Output the (x, y) coordinate of the center of the cell containing the given text.  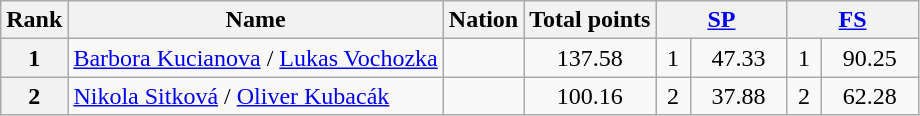
FS (852, 20)
37.88 (738, 96)
Nikola Sitková / Oliver Kubacák (256, 96)
Rank (34, 20)
100.16 (590, 96)
90.25 (870, 58)
Total points (590, 20)
SP (722, 20)
Nation (483, 20)
47.33 (738, 58)
62.28 (870, 96)
137.58 (590, 58)
Barbora Kucianova / Lukas Vochozka (256, 58)
Name (256, 20)
